Return the (x, y) coordinate for the center point of the cell that contains the specified text.  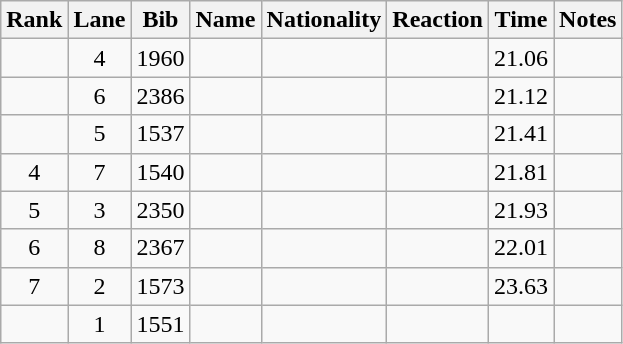
22.01 (520, 248)
1537 (160, 134)
1573 (160, 286)
1551 (160, 324)
21.06 (520, 58)
Nationality (324, 20)
Lane (100, 20)
Bib (160, 20)
2350 (160, 210)
Name (226, 20)
21.12 (520, 96)
21.93 (520, 210)
8 (100, 248)
Reaction (438, 20)
2367 (160, 248)
21.81 (520, 172)
21.41 (520, 134)
1960 (160, 58)
3 (100, 210)
2 (100, 286)
2386 (160, 96)
Time (520, 20)
Rank (34, 20)
23.63 (520, 286)
Notes (588, 20)
1 (100, 324)
1540 (160, 172)
